Output the [x, y] coordinate of the center of the cell containing the given text.  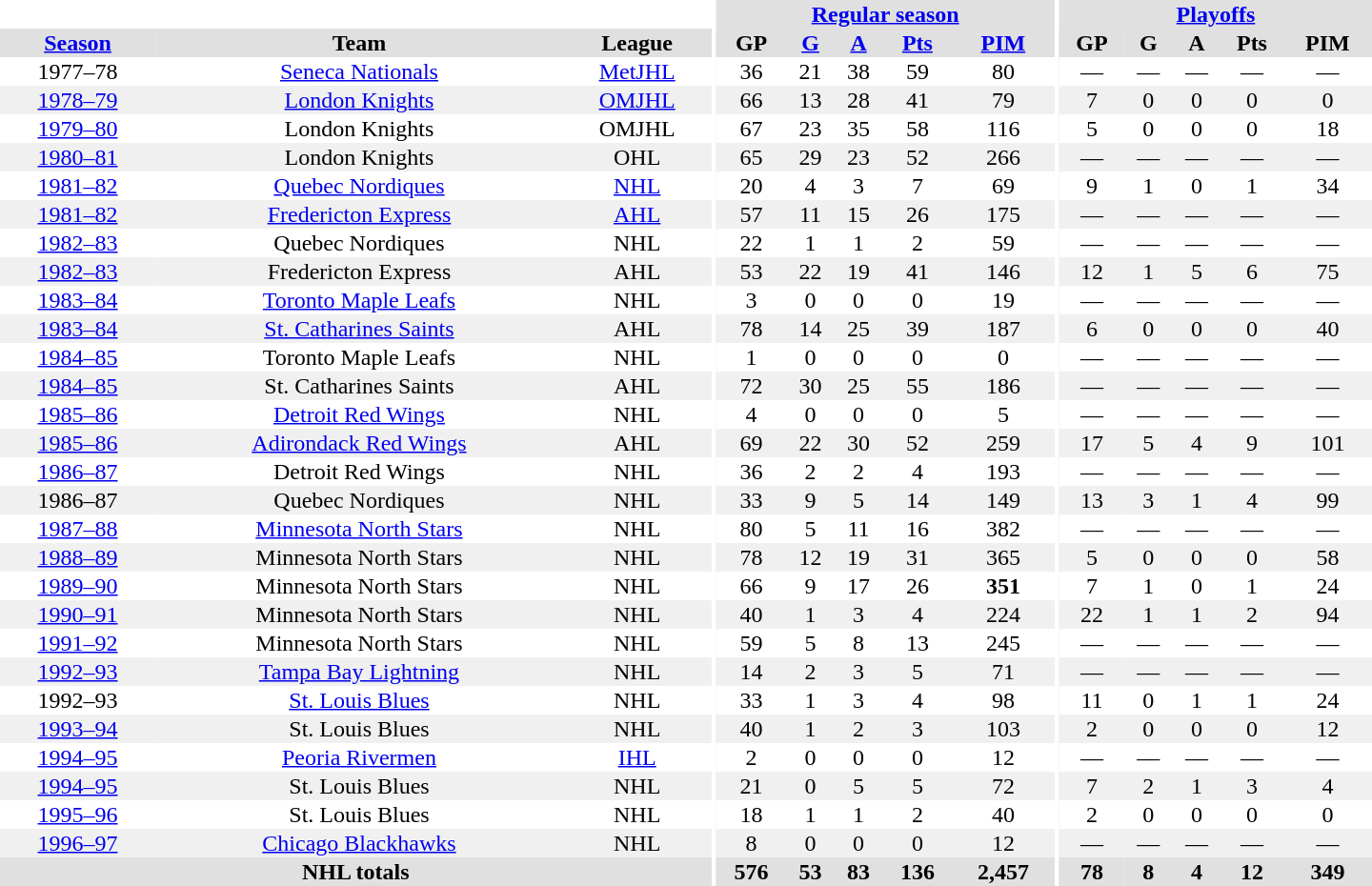
2,457 [1002, 872]
MetJHL [637, 71]
League [637, 43]
1988–89 [78, 557]
57 [751, 214]
38 [859, 71]
NHL totals [355, 872]
15 [859, 214]
1990–91 [78, 614]
98 [1002, 700]
Adirondack Red Wings [359, 443]
Season [78, 43]
83 [859, 872]
146 [1002, 272]
175 [1002, 214]
16 [917, 529]
103 [1002, 729]
116 [1002, 129]
1989–90 [78, 586]
1978–79 [78, 100]
245 [1002, 643]
Peoria Rivermen [359, 757]
1991–92 [78, 643]
1993–94 [78, 729]
55 [917, 386]
20 [751, 186]
1996–97 [78, 843]
101 [1328, 443]
259 [1002, 443]
266 [1002, 157]
Tampa Bay Lightning [359, 672]
365 [1002, 557]
31 [917, 557]
94 [1328, 614]
IHL [637, 757]
Chicago Blackhawks [359, 843]
67 [751, 129]
576 [751, 872]
187 [1002, 329]
79 [1002, 100]
351 [1002, 586]
99 [1328, 500]
1979–80 [78, 129]
1977–78 [78, 71]
65 [751, 157]
35 [859, 129]
1995–96 [78, 815]
29 [810, 157]
193 [1002, 472]
Seneca Nationals [359, 71]
149 [1002, 500]
1987–88 [78, 529]
28 [859, 100]
34 [1328, 186]
224 [1002, 614]
OHL [637, 157]
39 [917, 329]
Team [359, 43]
71 [1002, 672]
186 [1002, 386]
349 [1328, 872]
382 [1002, 529]
1980–81 [78, 157]
75 [1328, 272]
Regular season [885, 14]
Playoffs [1216, 14]
136 [917, 872]
